Detect which cell encompasses the target text, then output its (x, y) center coordinate. 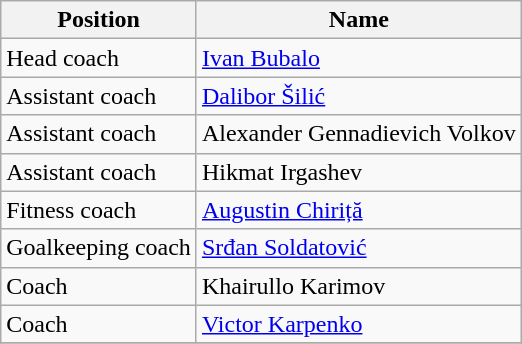
Name (358, 20)
Goalkeeping coach (99, 248)
Victor Karpenko (358, 324)
Head coach (99, 58)
Alexander Gennadievich Volkov (358, 134)
Augustin Chiriță (358, 210)
Dalibor Šilić (358, 96)
Position (99, 20)
Srđan Soldatović (358, 248)
Hikmat Irgashev (358, 172)
Fitness coach (99, 210)
Khairullo Karimov (358, 286)
Ivan Bubalo (358, 58)
